Search for the cell housing the specified text and yield its (x, y) center coordinate. 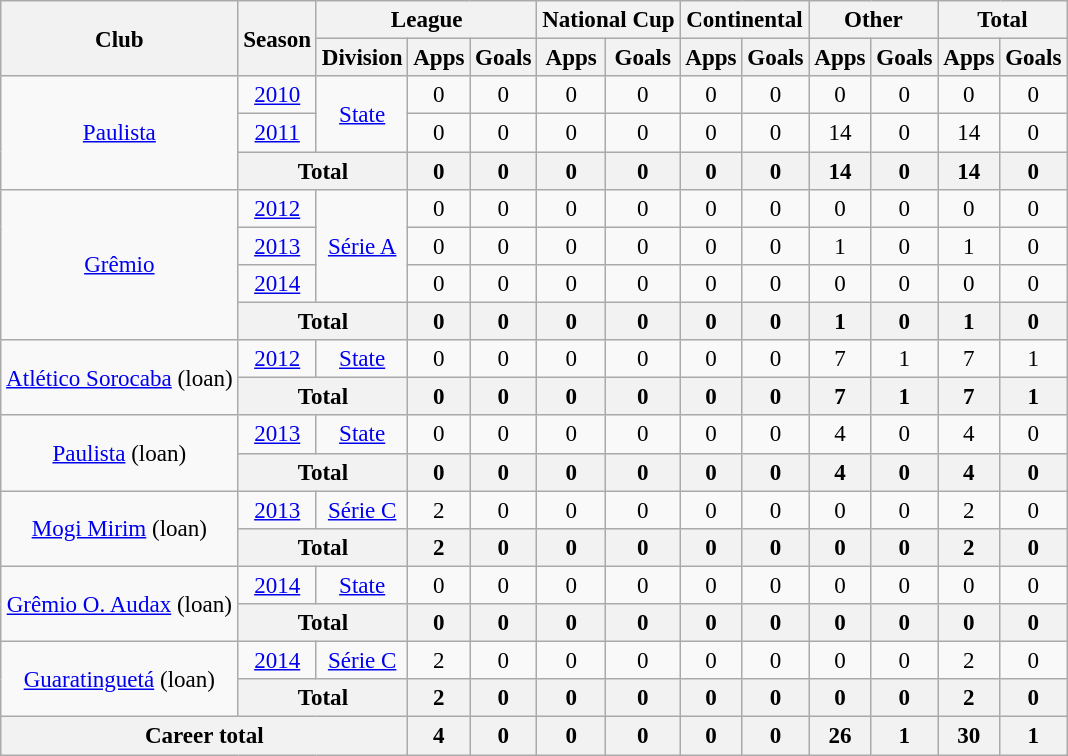
Season (278, 38)
2011 (278, 133)
Guaratinguetá (loan) (120, 680)
National Cup (608, 20)
Série A (362, 246)
26 (840, 736)
Club (120, 38)
Continental (744, 20)
Grêmio (120, 266)
Division (362, 58)
Grêmio O. Audax (loan) (120, 604)
30 (969, 736)
Atlético Sorocaba (loan) (120, 378)
Other (874, 20)
League (426, 20)
Career total (204, 736)
Paulista (120, 132)
Mogi Mirim (loan) (120, 528)
Paulista (loan) (120, 454)
2010 (278, 95)
